Determine the [x, y] coordinate at the center of the cell enclosing the given text.  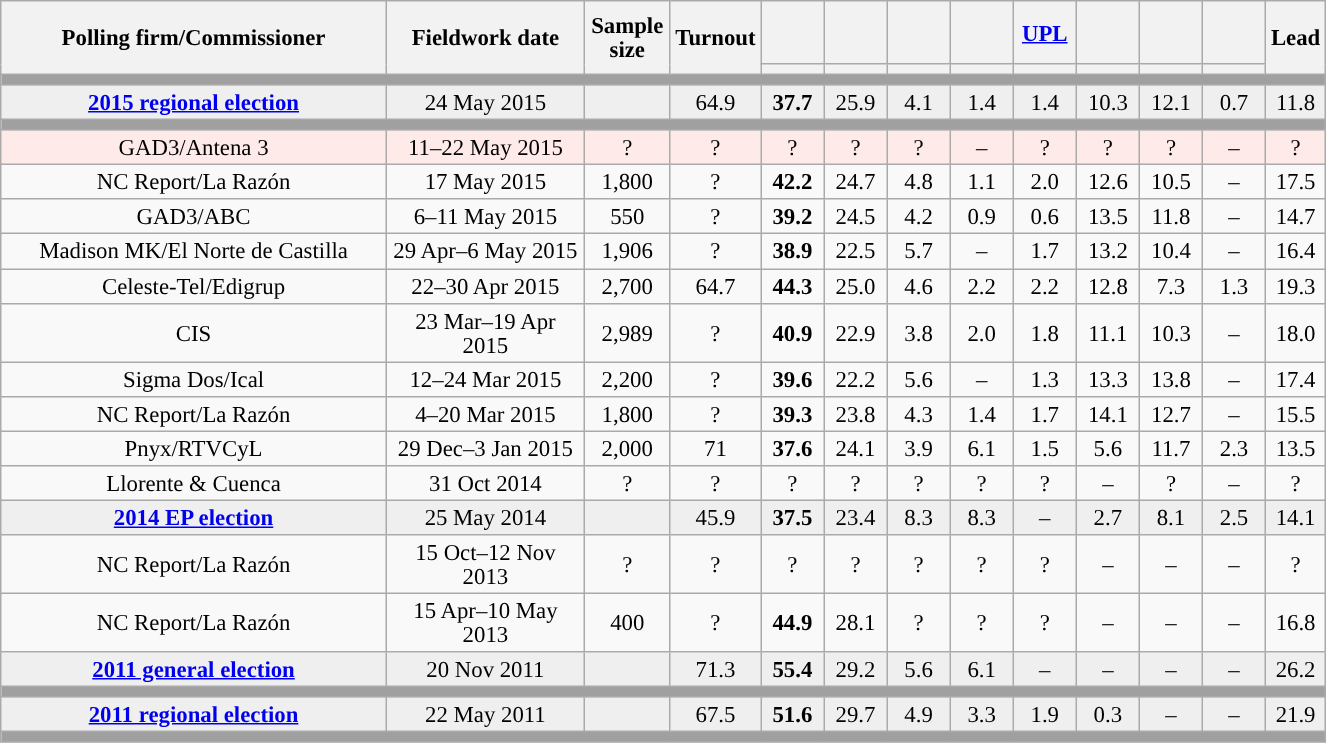
Turnout [716, 38]
3.8 [918, 332]
3.9 [918, 448]
400 [627, 622]
23.8 [856, 414]
12.6 [1108, 182]
0.7 [1234, 102]
2,000 [627, 448]
4.3 [918, 414]
17 May 2015 [485, 182]
1.1 [982, 182]
2015 regional election [194, 102]
25.9 [856, 102]
4.6 [918, 286]
4.2 [918, 218]
29 Dec–3 Jan 2015 [485, 448]
22 May 2011 [485, 714]
71 [716, 448]
24.7 [856, 182]
11.7 [1170, 448]
24.1 [856, 448]
15 Oct–12 Nov 2013 [485, 564]
37.6 [792, 448]
1,906 [627, 252]
17.4 [1296, 380]
31 Oct 2014 [485, 484]
Sample size [627, 38]
Fieldwork date [485, 38]
67.5 [716, 714]
16.4 [1296, 252]
Sigma Dos/Ical [194, 380]
39.6 [792, 380]
16.8 [1296, 622]
22.9 [856, 332]
12.7 [1170, 414]
64.9 [716, 102]
10.5 [1170, 182]
38.9 [792, 252]
39.2 [792, 218]
4–20 Mar 2015 [485, 414]
550 [627, 218]
Lead [1296, 38]
1.9 [1044, 714]
0.6 [1044, 218]
25 May 2014 [485, 518]
13.3 [1108, 380]
15 Apr–10 May 2013 [485, 622]
7.3 [1170, 286]
Llorente & Cuenca [194, 484]
24 May 2015 [485, 102]
25.0 [856, 286]
10.4 [1170, 252]
29.2 [856, 670]
2,200 [627, 380]
44.9 [792, 622]
24.5 [856, 218]
8.1 [1170, 518]
1.5 [1044, 448]
5.7 [918, 252]
39.3 [792, 414]
55.4 [792, 670]
40.9 [792, 332]
2.7 [1108, 518]
12–24 Mar 2015 [485, 380]
11.1 [1108, 332]
4.1 [918, 102]
GAD3/ABC [194, 218]
GAD3/Antena 3 [194, 148]
21.9 [1296, 714]
12.1 [1170, 102]
Celeste-Tel/Edigrup [194, 286]
20 Nov 2011 [485, 670]
2.3 [1234, 448]
18.0 [1296, 332]
64.7 [716, 286]
0.9 [982, 218]
0.3 [1108, 714]
2011 general election [194, 670]
28.1 [856, 622]
12.8 [1108, 286]
51.6 [792, 714]
22.2 [856, 380]
45.9 [716, 518]
13.8 [1170, 380]
37.5 [792, 518]
23 Mar–19 Apr 2015 [485, 332]
Pnyx/RTVCyL [194, 448]
1.8 [1044, 332]
22–30 Apr 2015 [485, 286]
71.3 [716, 670]
2014 EP election [194, 518]
6–11 May 2015 [485, 218]
23.4 [856, 518]
44.3 [792, 286]
2,989 [627, 332]
22.5 [856, 252]
42.2 [792, 182]
2,700 [627, 286]
13.2 [1108, 252]
19.3 [1296, 286]
26.2 [1296, 670]
29 Apr–6 May 2015 [485, 252]
4.8 [918, 182]
17.5 [1296, 182]
CIS [194, 332]
37.7 [792, 102]
4.9 [918, 714]
29.7 [856, 714]
Polling firm/Commissioner [194, 38]
Madison MK/El Norte de Castilla [194, 252]
14.7 [1296, 218]
15.5 [1296, 414]
11–22 May 2015 [485, 148]
2011 regional election [194, 714]
2.5 [1234, 518]
UPL [1044, 32]
3.3 [982, 714]
